Identify which cell holds the provided text, then report its [x, y] central coordinate. 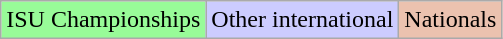
ISU Championships [104, 20]
Other international [302, 20]
Nationals [450, 20]
